Return [x, y] of the center of cell containing provided text 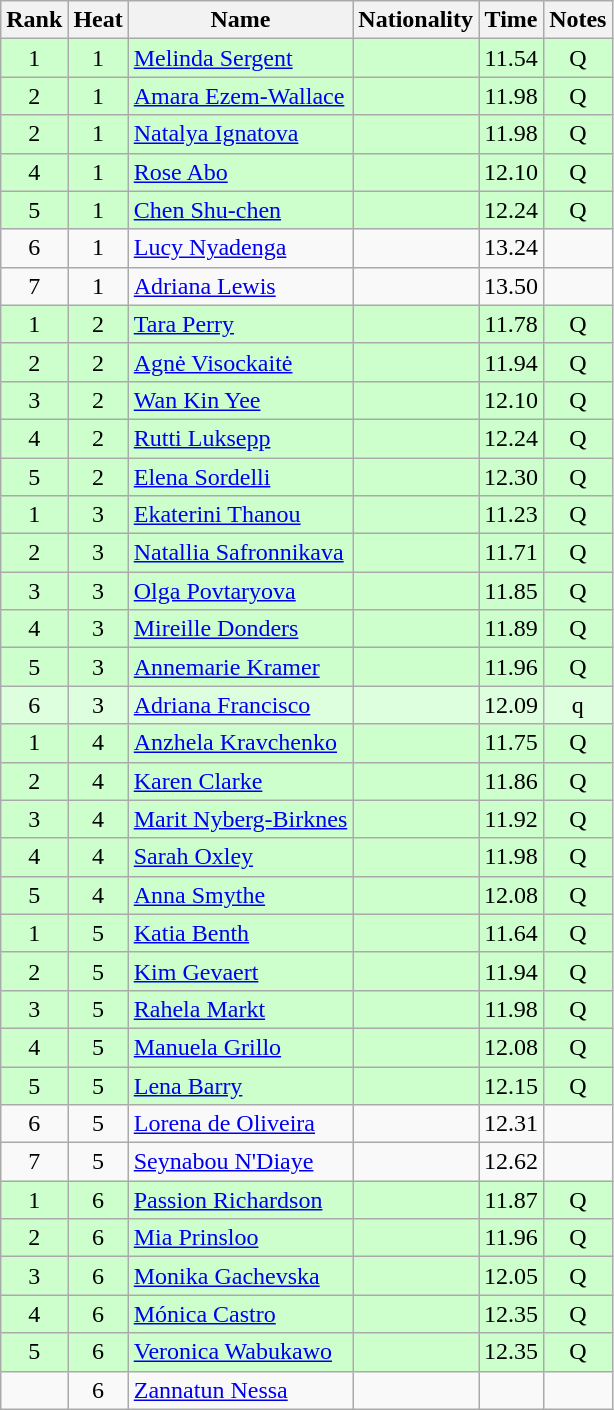
Katia Benth [240, 933]
Adriana Francisco [240, 705]
11.71 [512, 553]
Lorena de Oliveira [240, 1124]
Mia Prinsloo [240, 1238]
Karen Clarke [240, 781]
Sarah Oxley [240, 857]
13.24 [512, 248]
12.31 [512, 1124]
13.50 [512, 286]
Name [240, 20]
Mireille Donders [240, 629]
11.78 [512, 324]
Rank [34, 20]
Rutti Luksepp [240, 438]
11.75 [512, 743]
Heat [98, 20]
12.09 [512, 705]
Seynabou N'Diaye [240, 1162]
11.54 [512, 58]
12.15 [512, 1085]
11.87 [512, 1200]
Agnė Visockaitė [240, 362]
Passion Richardson [240, 1200]
11.64 [512, 933]
Wan Kin Yee [240, 400]
11.23 [512, 515]
Veronica Wabukawo [240, 1352]
Annemarie Kramer [240, 667]
12.30 [512, 477]
Marit Nyberg-Birknes [240, 819]
Anzhela Kravchenko [240, 743]
Olga Povtaryova [240, 591]
Amara Ezem-Wallace [240, 96]
Chen Shu-chen [240, 210]
12.05 [512, 1276]
Lena Barry [240, 1085]
Kim Gevaert [240, 971]
Monika Gachevska [240, 1276]
Manuela Grillo [240, 1047]
Time [512, 20]
Natallia Safronnikava [240, 553]
Zannatun Nessa [240, 1390]
Nationality [416, 20]
Ekaterini Thanou [240, 515]
Anna Smythe [240, 895]
Notes [578, 20]
12.62 [512, 1162]
11.86 [512, 781]
Adriana Lewis [240, 286]
11.89 [512, 629]
Melinda Sergent [240, 58]
q [578, 705]
Lucy Nyadenga [240, 248]
Mónica Castro [240, 1314]
Elena Sordelli [240, 477]
Natalya Ignatova [240, 134]
Tara Perry [240, 324]
11.85 [512, 591]
11.92 [512, 819]
Rose Abo [240, 172]
Rahela Markt [240, 1009]
